Identify which cell holds the provided text, then report its (x, y) central coordinate. 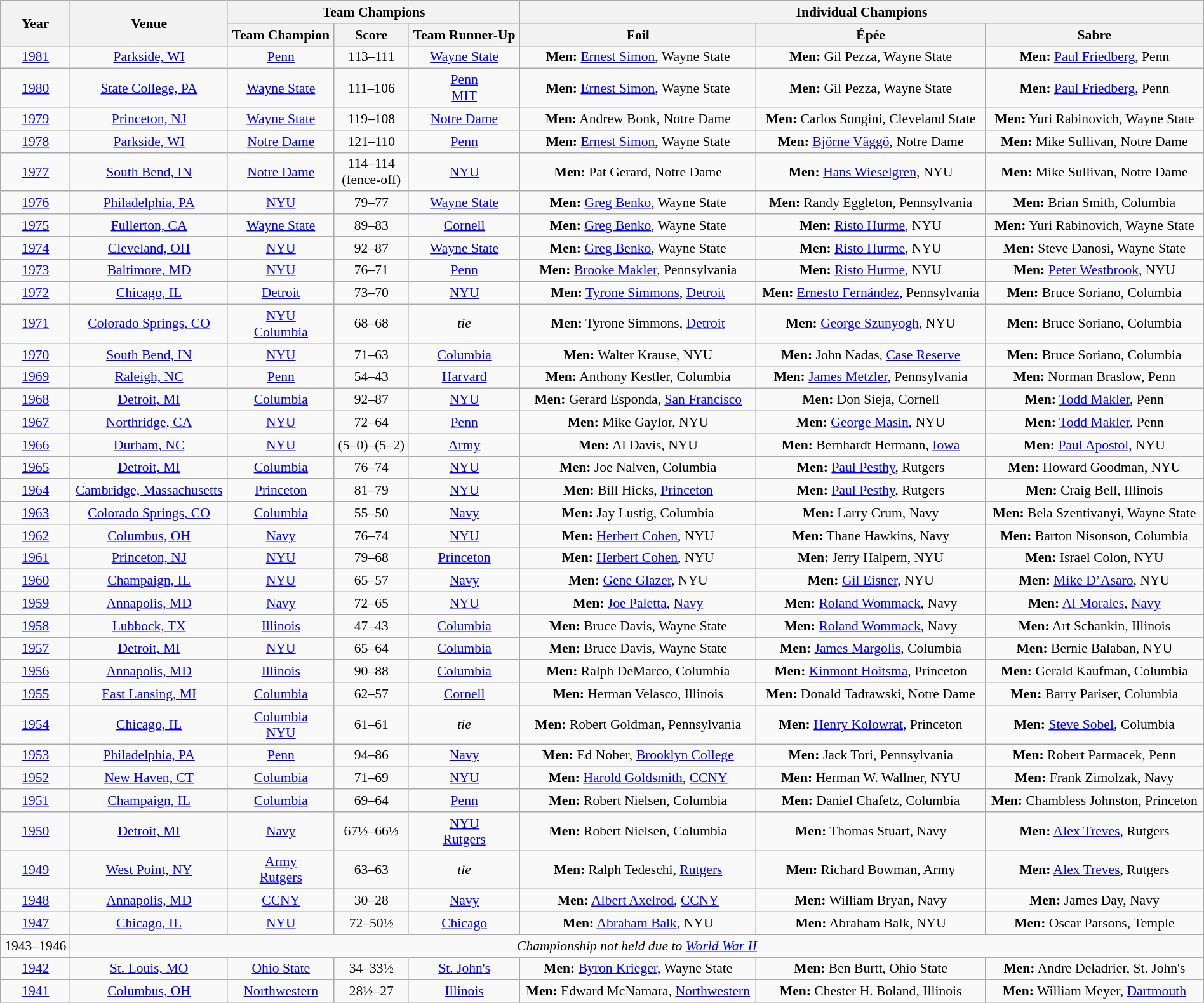
Men: Bill Hicks, Princeton (638, 491)
Men: Pat Gerard, Notre Dame (638, 171)
90–88 (371, 672)
Team Runner-Up (464, 35)
Cleveland, OH (149, 248)
Northridge, CA (149, 423)
1954 (36, 725)
Foil (638, 35)
1951 (36, 800)
55–50 (371, 513)
62–57 (371, 694)
Men: Donald Tadrawski, Notre Dame (871, 694)
47–43 (371, 626)
Men: Hans Wieselgren, NYU (871, 171)
New Haven, CT (149, 778)
71–63 (371, 355)
Raleigh, NC (149, 377)
68–68 (371, 324)
1949 (36, 870)
Men: George Szunyogh, NYU (871, 324)
1980 (36, 88)
1981 (36, 57)
121–110 (371, 142)
Men: Joe Paletta, Navy (638, 604)
65–57 (371, 581)
Men: Ernesto Fernández, Pennsylvania (871, 293)
State College, PA (149, 88)
Men: Walter Krause, NYU (638, 355)
Men: Gerald Kaufman, Columbia (1095, 672)
Baltimore, MD (149, 270)
Men: Thomas Stuart, Navy (871, 832)
Men: Andrew Bonk, Notre Dame (638, 119)
1943–1946 (36, 946)
Men: Bela Szentivanyi, Wayne State (1095, 513)
Men: Oscar Parsons, Temple (1095, 924)
Sabre (1095, 35)
West Point, NY (149, 870)
1978 (36, 142)
NYURutgers (464, 832)
34–33½ (371, 969)
Men: Gil Eisner, NYU (871, 581)
72–64 (371, 423)
Championship not held due to World War II (638, 946)
Durham, NC (149, 445)
63–63 (371, 870)
Men: Al Morales, Navy (1095, 604)
Men: Harold Goldsmith, CCNY (638, 778)
Ohio State (281, 969)
Men: Ralph Tedeschi, Rutgers (638, 870)
28½–27 (371, 992)
Men: Paul Apostol, NYU (1095, 445)
St. Louis, MO (149, 969)
1971 (36, 324)
Men: Art Schankin, Illinois (1095, 626)
Men: Herman W. Wallner, NYU (871, 778)
Men: Mike Gaylor, NYU (638, 423)
Men: Steve Danosi, Wayne State (1095, 248)
Men: Jack Tori, Pennsylvania (871, 755)
1955 (36, 694)
Men: Byron Krieger, Wayne State (638, 969)
61–61 (371, 725)
81–79 (371, 491)
Men: Brian Smith, Columbia (1095, 203)
Fullerton, CA (149, 225)
1941 (36, 992)
1970 (36, 355)
1965 (36, 468)
1977 (36, 171)
Men: Don Sieja, Cornell (871, 400)
Year (36, 23)
1975 (36, 225)
1962 (36, 536)
Men: Peter Westbrook, NYU (1095, 270)
Men: Chambless Johnston, Princeton (1095, 800)
71–69 (371, 778)
Men: Björne Väggö, Notre Dame (871, 142)
Men: Robert Parmacek, Penn (1095, 755)
Individual Champions (862, 12)
1956 (36, 672)
Men: Daniel Chafetz, Columbia (871, 800)
Men: George Masin, NYU (871, 423)
Men: Norman Braslow, Penn (1095, 377)
Cambridge, Massachusetts (149, 491)
Men: Joe Nalven, Columbia (638, 468)
Men: Barry Pariser, Columbia (1095, 694)
1958 (36, 626)
Men: Richard Bowman, Army (871, 870)
30–28 (371, 901)
1973 (36, 270)
79–68 (371, 558)
69–64 (371, 800)
ColumbiaNYU (281, 725)
Lubbock, TX (149, 626)
Men: Anthony Kestler, Columbia (638, 377)
East Lansing, MI (149, 694)
Men: Bernie Balaban, NYU (1095, 649)
PennMIT (464, 88)
Northwestern (281, 992)
Men: Ben Burtt, Ohio State (871, 969)
Men: Edward McNamara, Northwestern (638, 992)
1972 (36, 293)
111–106 (371, 88)
Men: Craig Bell, Illinois (1095, 491)
72–50½ (371, 924)
1976 (36, 203)
119–108 (371, 119)
Men: Jay Lustig, Columbia (638, 513)
89–83 (371, 225)
Men: Gerard Esponda, San Francisco (638, 400)
NYUColumbia (281, 324)
Team Champion (281, 35)
Detroit (281, 293)
54–43 (371, 377)
Men: Kinmont Hoitsma, Princeton (871, 672)
1957 (36, 649)
1974 (36, 248)
Men: Ed Nober, Brooklyn College (638, 755)
1966 (36, 445)
67½–66½ (371, 832)
76–71 (371, 270)
Men: Andre Deladrier, St. John's (1095, 969)
113–111 (371, 57)
Men: William Meyer, Dartmouth (1095, 992)
Men: Robert Goldman, Pennsylvania (638, 725)
Men: Steve Sobel, Columbia (1095, 725)
1968 (36, 400)
Men: Howard Goodman, NYU (1095, 468)
Chicago (464, 924)
Men: Randy Eggleton, Pennsylvania (871, 203)
65–64 (371, 649)
Men: Chester H. Boland, Illinois (871, 992)
1960 (36, 581)
1948 (36, 901)
Men: Israel Colon, NYU (1095, 558)
1963 (36, 513)
Score (371, 35)
Army (464, 445)
Men: James Margolis, Columbia (871, 649)
1959 (36, 604)
Men: Albert Axelrod, CCNY (638, 901)
Men: Barton Nisonson, Columbia (1095, 536)
1947 (36, 924)
1953 (36, 755)
Men: James Metzler, Pennsylvania (871, 377)
Venue (149, 23)
1979 (36, 119)
Men: Henry Kolowrat, Princeton (871, 725)
Men: Frank Zimolzak, Navy (1095, 778)
Épée (871, 35)
Men: John Nadas, Case Reserve (871, 355)
CCNY (281, 901)
1950 (36, 832)
79–77 (371, 203)
Men: William Bryan, Navy (871, 901)
Men: Al Davis, NYU (638, 445)
Men: Thane Hawkins, Navy (871, 536)
94–86 (371, 755)
1964 (36, 491)
Men: Carlos Songini, Cleveland State (871, 119)
1961 (36, 558)
Men: Herman Velasco, Illinois (638, 694)
114–114(fence-off) (371, 171)
Men: Bernhardt Hermann, Iowa (871, 445)
St. John's (464, 969)
1967 (36, 423)
1952 (36, 778)
Men: Brooke Makler, Pennsylvania (638, 270)
73–70 (371, 293)
Team Champions (373, 12)
72–65 (371, 604)
Men: Mike D’Asaro, NYU (1095, 581)
Harvard (464, 377)
1969 (36, 377)
Men: Ralph DeMarco, Columbia (638, 672)
Men: Jerry Halpern, NYU (871, 558)
Men: James Day, Navy (1095, 901)
1942 (36, 969)
ArmyRutgers (281, 870)
(5–0)–(5–2) (371, 445)
Men: Larry Crum, Navy (871, 513)
Men: Gene Glazer, NYU (638, 581)
